Return (x, y) of the center of cell containing provided text 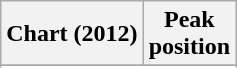
Peakposition (189, 34)
Chart (2012) (72, 34)
